Scan for the cell matching the given text and deliver its [X, Y] coordinate at center. 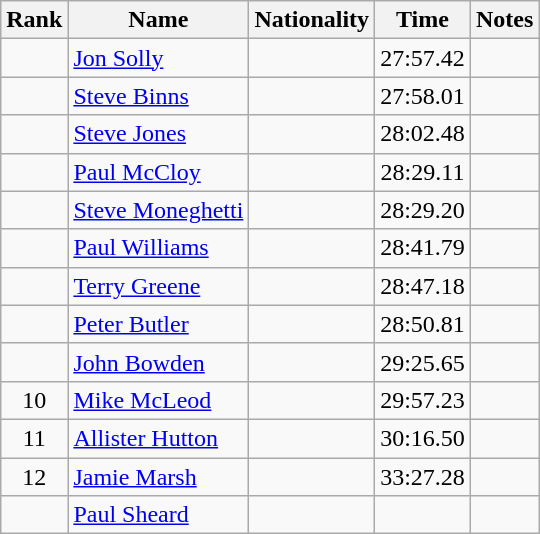
Nationality [312, 20]
12 [34, 477]
29:57.23 [423, 400]
Peter Butler [158, 324]
27:57.42 [423, 58]
28:29.20 [423, 210]
28:50.81 [423, 324]
Paul McCloy [158, 172]
Steve Jones [158, 134]
Paul Sheard [158, 515]
28:02.48 [423, 134]
John Bowden [158, 362]
10 [34, 400]
30:16.50 [423, 438]
11 [34, 438]
Rank [34, 20]
Jamie Marsh [158, 477]
33:27.28 [423, 477]
Jon Solly [158, 58]
Time [423, 20]
Steve Binns [158, 96]
Paul Williams [158, 248]
Allister Hutton [158, 438]
Mike McLeod [158, 400]
Terry Greene [158, 286]
28:41.79 [423, 248]
27:58.01 [423, 96]
Name [158, 20]
Steve Moneghetti [158, 210]
Notes [504, 20]
28:29.11 [423, 172]
29:25.65 [423, 362]
28:47.18 [423, 286]
